Pinpoint the cell where the given text exists, returning its [X, Y] midpoint coordinate. 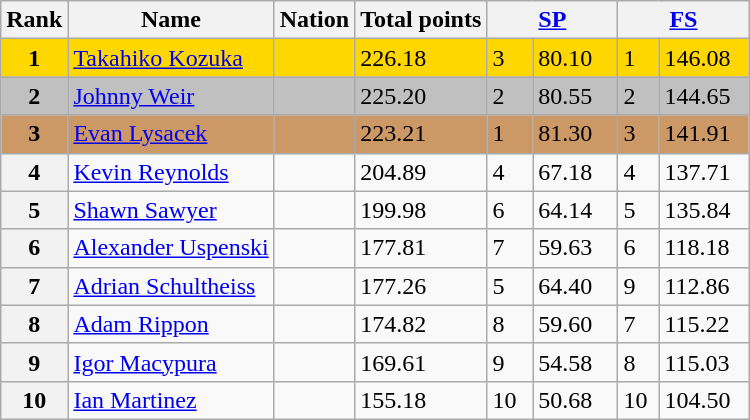
199.98 [421, 210]
204.89 [421, 172]
115.22 [704, 324]
SP [552, 20]
Adrian Schultheiss [171, 286]
Rank [34, 20]
80.55 [576, 96]
81.30 [576, 134]
144.65 [704, 96]
Nation [314, 20]
135.84 [704, 210]
80.10 [576, 58]
Shawn Sawyer [171, 210]
115.03 [704, 362]
Total points [421, 20]
Kevin Reynolds [171, 172]
Ian Martinez [171, 400]
141.91 [704, 134]
59.60 [576, 324]
54.58 [576, 362]
112.86 [704, 286]
Takahiko Kozuka [171, 58]
Johnny Weir [171, 96]
174.82 [421, 324]
64.14 [576, 210]
Name [171, 20]
Adam Rippon [171, 324]
225.20 [421, 96]
155.18 [421, 400]
223.21 [421, 134]
Igor Macypura [171, 362]
177.26 [421, 286]
118.18 [704, 248]
137.71 [704, 172]
59.63 [576, 248]
67.18 [576, 172]
146.08 [704, 58]
Evan Lysacek [171, 134]
226.18 [421, 58]
169.61 [421, 362]
50.68 [576, 400]
Alexander Uspenski [171, 248]
104.50 [704, 400]
177.81 [421, 248]
FS [684, 20]
64.40 [576, 286]
